Scan for the cell matching the given text and deliver its [x, y] coordinate at center. 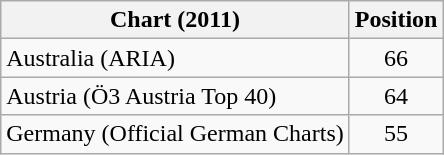
Austria (Ö3 Austria Top 40) [175, 96]
66 [396, 58]
64 [396, 96]
Australia (ARIA) [175, 58]
Germany (Official German Charts) [175, 134]
55 [396, 134]
Chart (2011) [175, 20]
Position [396, 20]
